Detect which cell encompasses the target text, then output its [X, Y] center coordinate. 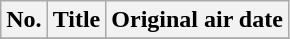
Title [76, 20]
No. [24, 20]
Original air date [198, 20]
